Capture the cell that displays the provided text and extract its [x, y] central coordinate. 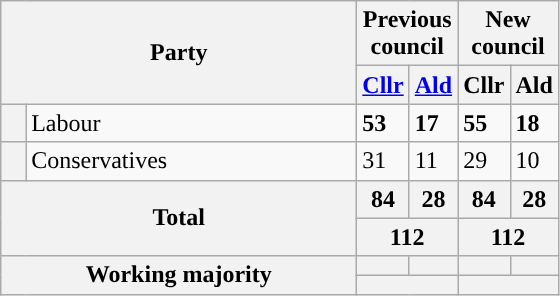
Previous council [408, 34]
55 [484, 123]
31 [383, 161]
29 [484, 161]
11 [433, 161]
Conservatives [192, 161]
New council [508, 34]
17 [433, 123]
Total [179, 218]
18 [534, 123]
53 [383, 123]
10 [534, 161]
Party [179, 52]
Working majority [179, 275]
Labour [192, 123]
